Find where the given text appears and provide that cell's center as [x, y] coordinate. 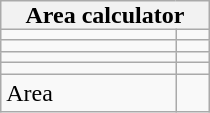
Area calculator [105, 15]
Area [88, 93]
